Determine the [x, y] coordinate at the center of the cell enclosing the given text.  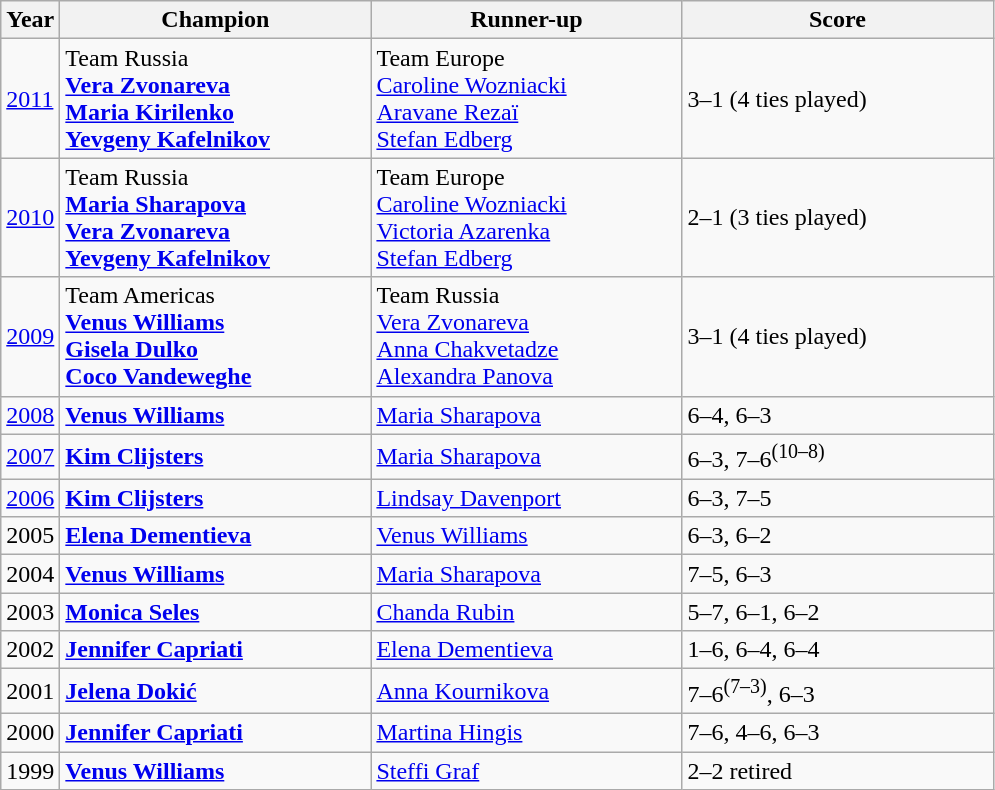
1–6, 6–4, 6–4 [838, 650]
2–2 retired [838, 771]
Team Russia Vera Zvonareva Maria Kirilenko Yevgeny Kafelnikov [216, 98]
Team Europe Caroline Wozniacki Victoria Azarenka Stefan Edberg [526, 218]
2008 [30, 415]
Year [30, 20]
Chanda Rubin [526, 612]
Runner-up [526, 20]
Champion [216, 20]
6–3, 6–2 [838, 536]
2–1 (3 ties played) [838, 218]
Anna Kournikova [526, 692]
2010 [30, 218]
Score [838, 20]
2000 [30, 732]
2007 [30, 456]
Monica Seles [216, 612]
1999 [30, 771]
2006 [30, 498]
7–6, 4–6, 6–3 [838, 732]
Lindsay Davenport [526, 498]
2003 [30, 612]
Team Russia Maria Sharapova Vera Zvonareva Yevgeny Kafelnikov [216, 218]
2005 [30, 536]
Jelena Dokić [216, 692]
Steffi Graf [526, 771]
5–7, 6–1, 6–2 [838, 612]
Martina Hingis [526, 732]
2004 [30, 574]
7–6(7–3), 6–3 [838, 692]
2011 [30, 98]
Team Russia Vera Zvonareva Anna Chakvetadze Alexandra Panova [526, 336]
Team Europe Caroline Wozniacki Aravane Rezaï Stefan Edberg [526, 98]
2009 [30, 336]
6–3, 7–5 [838, 498]
Team Americas Venus Williams Gisela Dulko Coco Vandeweghe [216, 336]
6–3, 7–6(10–8) [838, 456]
7–5, 6–3 [838, 574]
6–4, 6–3 [838, 415]
2001 [30, 692]
2002 [30, 650]
